From the cell containing the given text, extract its center point as [x, y] coordinate. 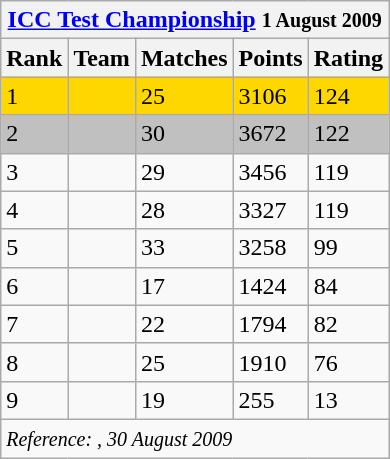
22 [184, 324]
Points [270, 58]
99 [348, 248]
ICC Test Championship 1 August 2009 [195, 20]
29 [184, 172]
6 [34, 286]
3327 [270, 210]
Rating [348, 58]
Reference: , 30 August 2009 [195, 438]
1794 [270, 324]
4 [34, 210]
1 [34, 96]
7 [34, 324]
30 [184, 134]
84 [348, 286]
13 [348, 400]
255 [270, 400]
3106 [270, 96]
2 [34, 134]
Team [102, 58]
122 [348, 134]
3258 [270, 248]
1424 [270, 286]
9 [34, 400]
19 [184, 400]
5 [34, 248]
28 [184, 210]
33 [184, 248]
Matches [184, 58]
82 [348, 324]
3456 [270, 172]
124 [348, 96]
3672 [270, 134]
1910 [270, 362]
76 [348, 362]
Rank [34, 58]
17 [184, 286]
8 [34, 362]
3 [34, 172]
